From the cell containing the given text, extract its center point as (x, y) coordinate. 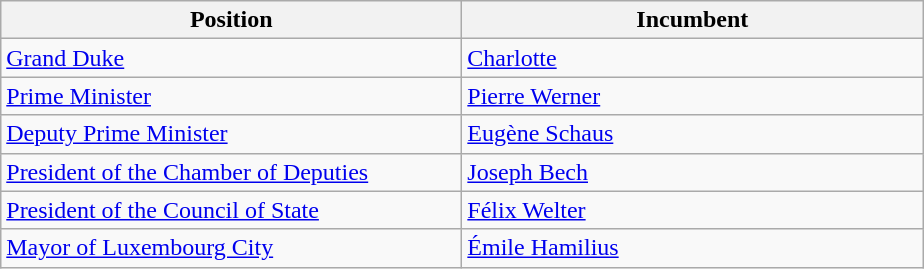
President of the Chamber of Deputies (232, 172)
Prime Minister (232, 96)
Félix Welter (692, 210)
Grand Duke (232, 58)
Position (232, 20)
Eugène Schaus (692, 134)
Charlotte (692, 58)
President of the Council of State (232, 210)
Mayor of Luxembourg City (232, 248)
Pierre Werner (692, 96)
Deputy Prime Minister (232, 134)
Joseph Bech (692, 172)
Émile Hamilius (692, 248)
Incumbent (692, 20)
